Return the (x, y) coordinate for the center point of the cell that contains the specified text.  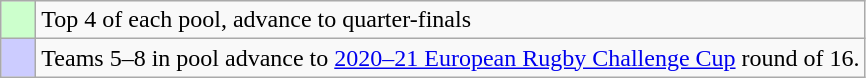
Teams 5–8 in pool advance to 2020–21 European Rugby Challenge Cup round of 16. (450, 58)
Top 4 of each pool, advance to quarter-finals (450, 20)
